Detect which cell encompasses the target text, then output its [x, y] center coordinate. 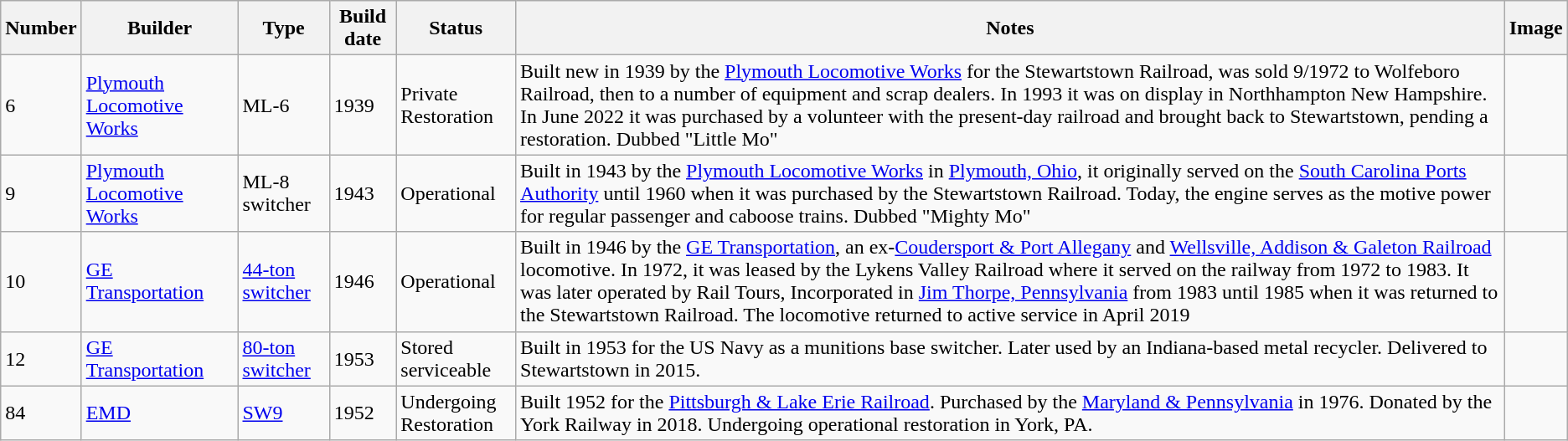
Build date [362, 28]
SW9 [283, 413]
6 [41, 105]
ML-6 [283, 105]
9 [41, 193]
Number [41, 28]
Status [456, 28]
1952 [362, 413]
Notes [1010, 28]
Builder [159, 28]
Image [1536, 28]
Private Restoration [456, 105]
Built in 1953 for the US Navy as a munitions base switcher. Later used by an Indiana-based metal recycler. Delivered to Stewartstown in 2015. [1010, 358]
EMD [159, 413]
84 [41, 413]
ML-8 switcher [283, 193]
80-ton switcher [283, 358]
12 [41, 358]
1939 [362, 105]
Stored serviceable [456, 358]
UndergoingRestoration [456, 413]
1946 [362, 281]
44-ton switcher [283, 281]
1953 [362, 358]
Type [283, 28]
1943 [362, 193]
10 [41, 281]
